Identify which cell holds the provided text, then report its [X, Y] central coordinate. 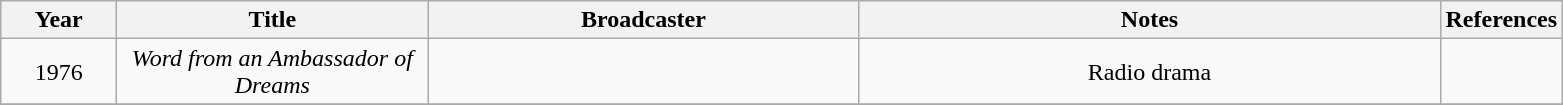
References [1502, 20]
Radio drama [1150, 72]
1976 [59, 72]
Year [59, 20]
Title [272, 20]
Notes [1150, 20]
Word from an Ambassador of Dreams [272, 72]
Broadcaster [644, 20]
